Locate the cell with the specified text and output its (x, y) center coordinate. 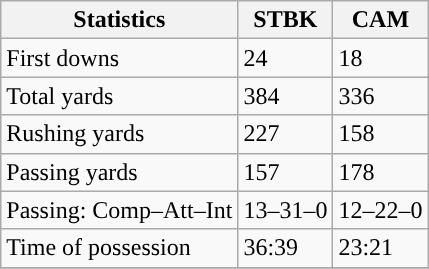
178 (380, 172)
13–31–0 (286, 210)
23:21 (380, 248)
CAM (380, 20)
Total yards (120, 96)
Passing: Comp–Att–Int (120, 210)
227 (286, 134)
Passing yards (120, 172)
12–22–0 (380, 210)
24 (286, 58)
Rushing yards (120, 134)
Time of possession (120, 248)
STBK (286, 20)
384 (286, 96)
157 (286, 172)
Statistics (120, 20)
36:39 (286, 248)
336 (380, 96)
18 (380, 58)
First downs (120, 58)
158 (380, 134)
